Scan for the cell matching the given text and deliver its (x, y) coordinate at center. 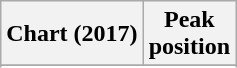
Chart (2017) (72, 34)
Peakposition (189, 34)
